Identify which cell holds the provided text, then report its [X, Y] central coordinate. 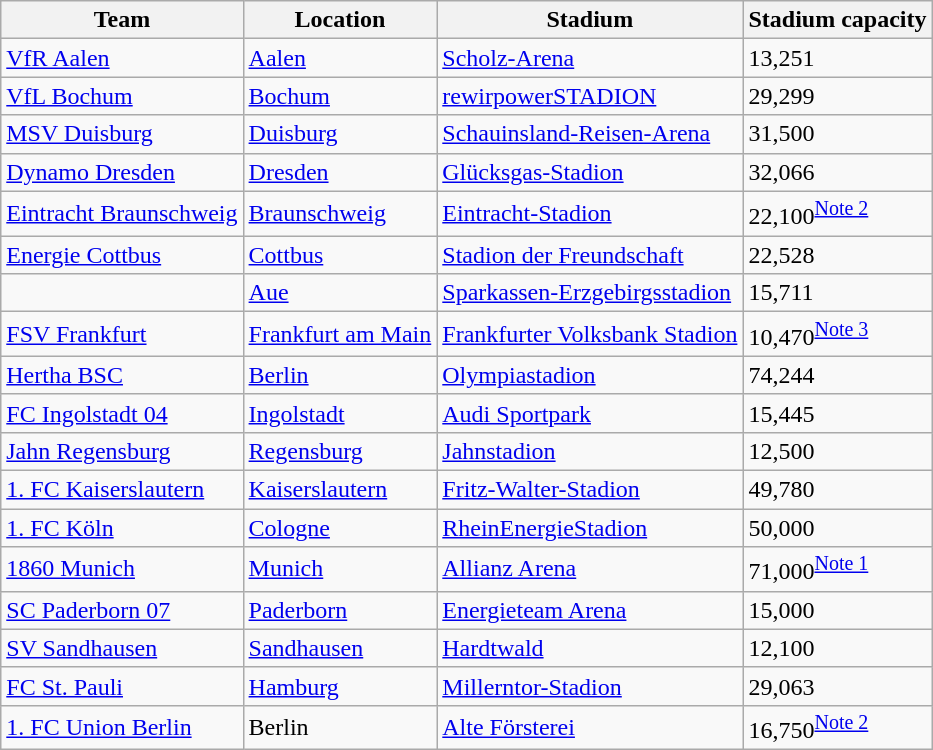
Dresden [340, 172]
Aue [340, 293]
Schauinsland-Reisen-Arena [590, 134]
Aalen [340, 58]
SV Sandhausen [122, 648]
Energie Cottbus [122, 255]
12,100 [838, 648]
MSV Duisburg [122, 134]
16,750Note 2 [838, 728]
Team [122, 20]
RheinEnergieStadion [590, 528]
VfR Aalen [122, 58]
Munich [340, 570]
31,500 [838, 134]
Stadium capacity [838, 20]
1. FC Köln [122, 528]
Regensburg [340, 451]
29,299 [838, 96]
Scholz-Arena [590, 58]
Fritz-Walter-Stadion [590, 489]
Alte Försterei [590, 728]
FC Ingolstadt 04 [122, 413]
Ingolstadt [340, 413]
VfL Bochum [122, 96]
74,244 [838, 375]
15,445 [838, 413]
Hertha BSC [122, 375]
Frankfurter Volksbank Stadion [590, 334]
50,000 [838, 528]
Allianz Arena [590, 570]
15,000 [838, 610]
Millerntor-Stadion [590, 686]
49,780 [838, 489]
Cottbus [340, 255]
Bochum [340, 96]
rewirpowerSTADION [590, 96]
15,711 [838, 293]
Kaiserslautern [340, 489]
32,066 [838, 172]
Eintracht-Stadion [590, 214]
Hamburg [340, 686]
Braunschweig [340, 214]
1860 Munich [122, 570]
Eintracht Braunschweig [122, 214]
22,528 [838, 255]
22,100Note 2 [838, 214]
Audi Sportpark [590, 413]
Stadium [590, 20]
Dynamo Dresden [122, 172]
29,063 [838, 686]
1. FC Kaiserslautern [122, 489]
Stadion der Freundschaft [590, 255]
Location [340, 20]
Cologne [340, 528]
13,251 [838, 58]
Sandhausen [340, 648]
FSV Frankfurt [122, 334]
71,000Note 1 [838, 570]
Hardtwald [590, 648]
Jahnstadion [590, 451]
10,470Note 3 [838, 334]
SC Paderborn 07 [122, 610]
Olympiastadion [590, 375]
Duisburg [340, 134]
Glücksgas-Stadion [590, 172]
Energieteam Arena [590, 610]
FC St. Pauli [122, 686]
Sparkassen-Erzgebirgsstadion [590, 293]
Jahn Regensburg [122, 451]
1. FC Union Berlin [122, 728]
Paderborn [340, 610]
Frankfurt am Main [340, 334]
12,500 [838, 451]
